Scan for the cell matching the given text and deliver its [X, Y] coordinate at center. 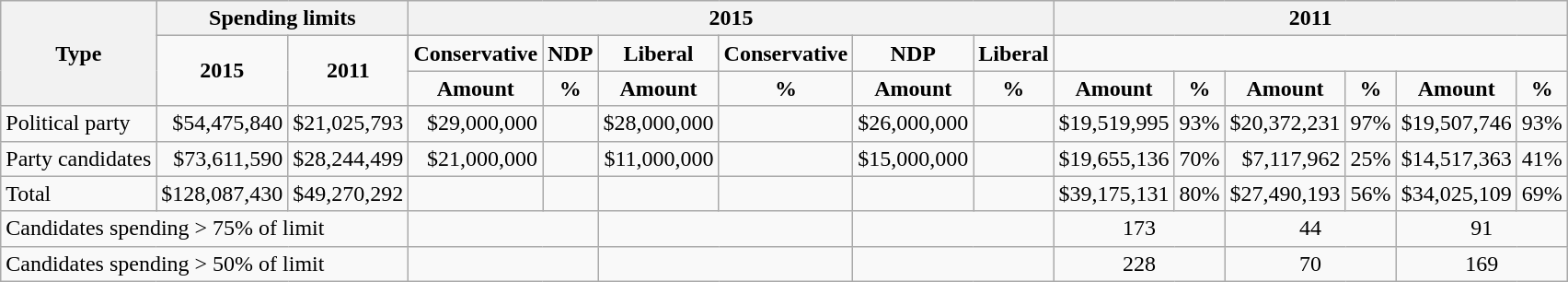
56% [1371, 194]
$34,025,109 [1456, 194]
Type [79, 53]
$21,000,000 [476, 159]
91 [1482, 229]
$54,475,840 [223, 123]
169 [1482, 264]
$39,175,131 [1113, 194]
44 [1310, 229]
Total [79, 194]
Candidates spending > 50% of limit [204, 264]
228 [1139, 264]
70% [1200, 159]
$21,025,793 [348, 123]
$19,655,136 [1113, 159]
80% [1200, 194]
$11,000,000 [659, 159]
$7,117,962 [1285, 159]
Party candidates [79, 159]
$20,372,231 [1285, 123]
70 [1310, 264]
$73,611,590 [223, 159]
$128,087,430 [223, 194]
$28,000,000 [659, 123]
$49,270,292 [348, 194]
69% [1542, 194]
$28,244,499 [348, 159]
$26,000,000 [913, 123]
$19,519,995 [1113, 123]
Spending limits [282, 18]
Political party [79, 123]
$29,000,000 [476, 123]
$27,490,193 [1285, 194]
41% [1542, 159]
25% [1371, 159]
173 [1139, 229]
Candidates spending > 75% of limit [204, 229]
$19,507,746 [1456, 123]
$14,517,363 [1456, 159]
$15,000,000 [913, 159]
97% [1371, 123]
